Determine the (X, Y) coordinate at the center of the cell enclosing the given text.  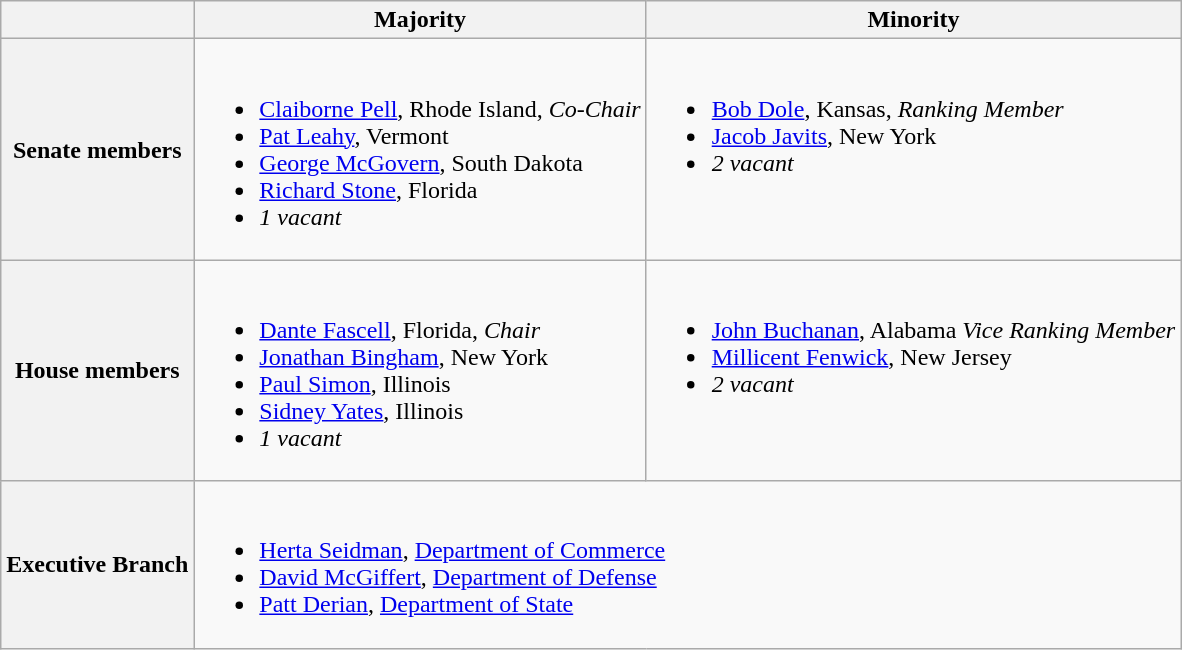
Minority (913, 20)
Dante Fascell, Florida, ChairJonathan Bingham, New YorkPaul Simon, IllinoisSidney Yates, Illinois1 vacant (420, 370)
Executive Branch (98, 564)
House members (98, 370)
John Buchanan, Alabama Vice Ranking MemberMillicent Fenwick, New Jersey2 vacant (913, 370)
Claiborne Pell, Rhode Island, Co-ChairPat Leahy, VermontGeorge McGovern, South DakotaRichard Stone, Florida1 vacant (420, 150)
Senate members (98, 150)
Herta Seidman, Department of CommerceDavid McGiffert, Department of DefensePatt Derian, Department of State (688, 564)
Bob Dole, Kansas, Ranking MemberJacob Javits, New York2 vacant (913, 150)
Majority (420, 20)
